Pinpoint the cell where the given text exists, returning its (X, Y) midpoint coordinate. 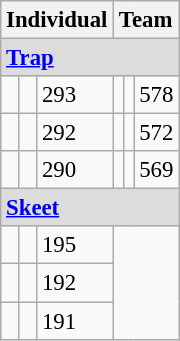
Team (146, 20)
192 (75, 283)
572 (156, 133)
Skeet (90, 208)
293 (75, 95)
Individual (57, 20)
Trap (90, 58)
569 (156, 170)
191 (75, 321)
290 (75, 170)
195 (75, 245)
578 (156, 95)
292 (75, 133)
